Pinpoint the cell where the given text exists, returning its (X, Y) midpoint coordinate. 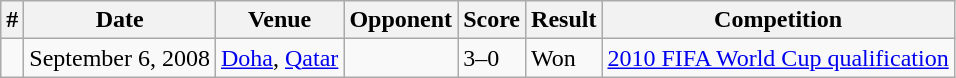
Won (564, 58)
2010 FIFA World Cup qualification (778, 58)
September 6, 2008 (120, 58)
Competition (778, 20)
Score (492, 20)
Doha, Qatar (280, 58)
3–0 (492, 58)
Venue (280, 20)
Result (564, 20)
Date (120, 20)
# (12, 20)
Opponent (401, 20)
